For the text-containing cell, return its midpoint in (x, y) coordinate format. 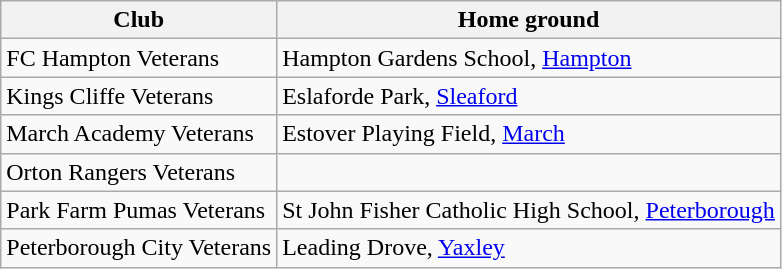
Orton Rangers Veterans (139, 172)
Peterborough City Veterans (139, 248)
Hampton Gardens School, Hampton (529, 58)
Kings Cliffe Veterans (139, 96)
Home ground (529, 20)
FC Hampton Veterans (139, 58)
Park Farm Pumas Veterans (139, 210)
Leading Drove, Yaxley (529, 248)
Club (139, 20)
Eslaforde Park, Sleaford (529, 96)
St John Fisher Catholic High School, Peterborough (529, 210)
Estover Playing Field, March (529, 134)
March Academy Veterans (139, 134)
